Search for the cell housing the specified text and yield its (X, Y) center coordinate. 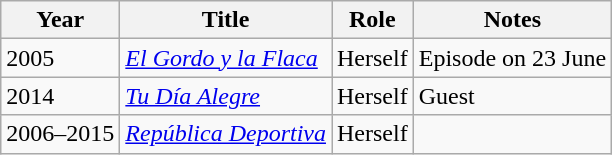
Guest (512, 96)
Title (226, 20)
Notes (512, 20)
Role (373, 20)
Year (60, 20)
Tu Día Alegre (226, 96)
El Gordo y la Flaca (226, 58)
República Deportiva (226, 134)
2005 (60, 58)
2014 (60, 96)
Episode on 23 June (512, 58)
2006–2015 (60, 134)
